Search for the cell housing the specified text and yield its (x, y) center coordinate. 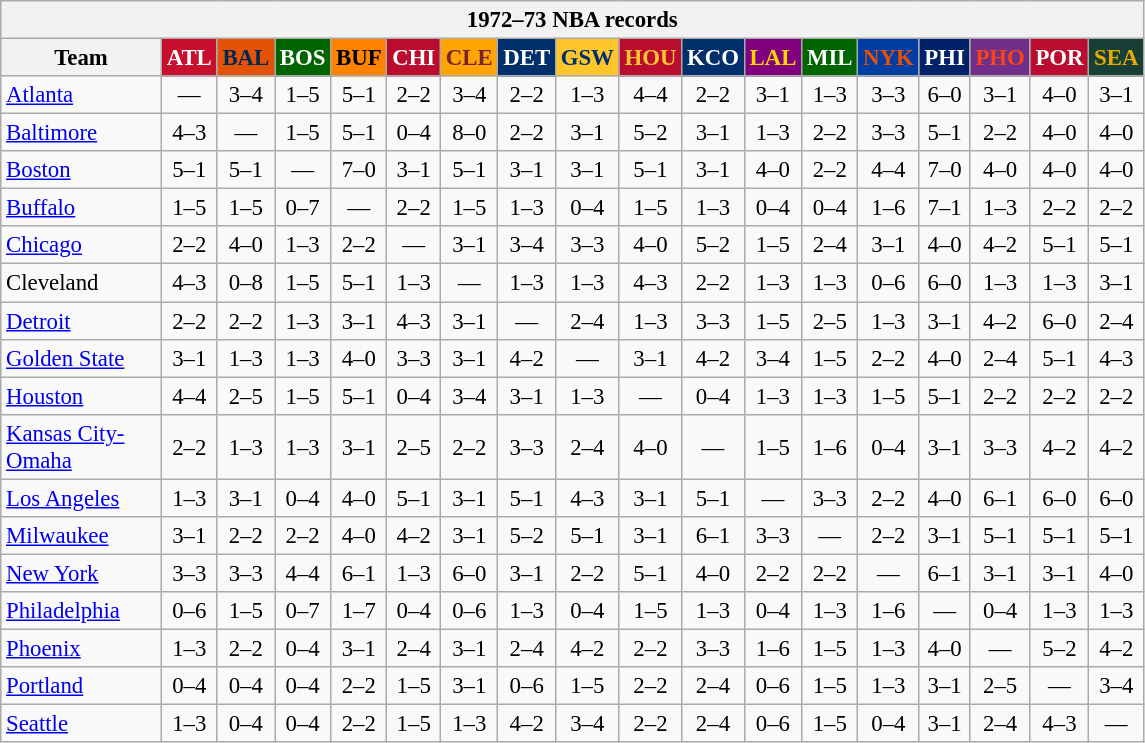
BOS (303, 58)
8–0 (470, 133)
Phoenix (82, 648)
Los Angeles (82, 498)
ATL (189, 58)
CLE (470, 58)
LAL (772, 58)
Houston (82, 396)
BUF (359, 58)
Kansas City-Omaha (82, 446)
DET (526, 58)
Chicago (82, 245)
PHO (1000, 58)
0–8 (246, 283)
KCO (714, 58)
NYK (888, 58)
1–7 (359, 611)
Milwaukee (82, 536)
Atlanta (82, 95)
Detroit (82, 321)
Cleveland (82, 283)
Buffalo (82, 208)
7–1 (944, 208)
HOU (650, 58)
1972–73 NBA records (572, 20)
MIL (830, 58)
Golden State (82, 358)
SEA (1116, 58)
Baltimore (82, 133)
POR (1060, 58)
Team (82, 58)
Seattle (82, 724)
New York (82, 573)
CHI (414, 58)
BAL (246, 58)
Philadelphia (82, 611)
Portland (82, 686)
Boston (82, 170)
PHI (944, 58)
GSW (587, 58)
